For the text-containing cell, return its midpoint in [X, Y] coordinate format. 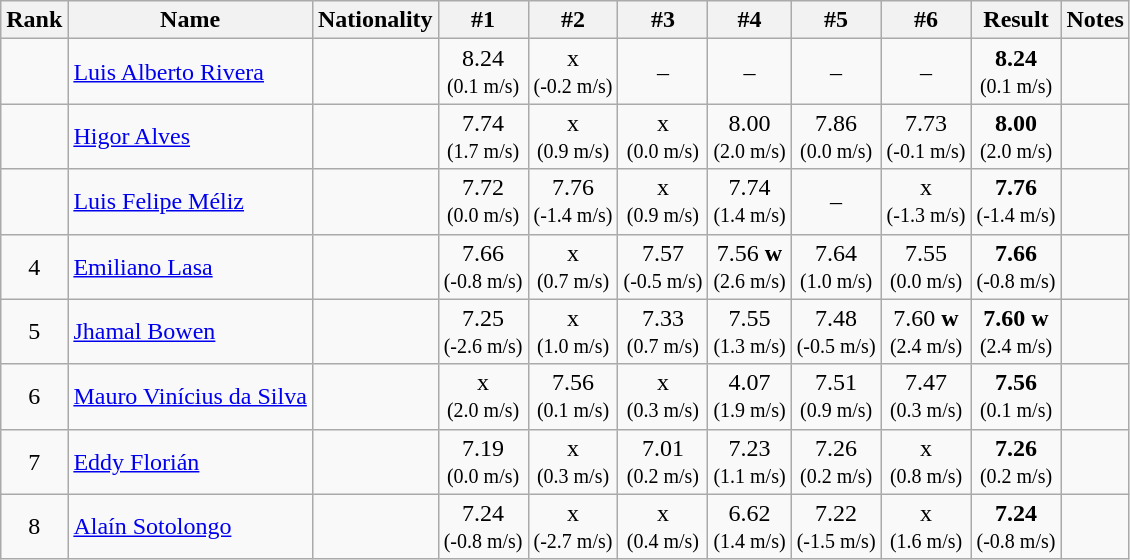
7.66 (-0.8 m/s) [483, 266]
Luis Felipe Méliz [190, 202]
7.60 w (2.4 m/s) [926, 332]
Jhamal Bowen [190, 332]
x (0.7 m/s) [573, 266]
#4 [750, 20]
7.23 (1.1 m/s) [750, 462]
6 [34, 396]
7.01 (0.2 m/s) [663, 462]
x (1.6 m/s) [926, 526]
Nationality [375, 20]
8.24 (0.1 m/s) [483, 72]
8.00(2.0 m/s) [1016, 136]
7.56 (0.1 m/s) [573, 396]
x (1.0 m/s) [573, 332]
7.19 (0.0 m/s) [483, 462]
Name [190, 20]
4 [34, 266]
7.72 (0.0 m/s) [483, 202]
6.62 (1.4 m/s) [750, 526]
8 [34, 526]
8.00 (2.0 m/s) [750, 136]
Mauro Vinícius da Silva [190, 396]
x (-0.2 m/s) [573, 72]
Result [1016, 20]
7.24(-0.8 m/s) [1016, 526]
8.24(0.1 m/s) [1016, 72]
#5 [836, 20]
7.57 (-0.5 m/s) [663, 266]
7 [34, 462]
x (0.4 m/s) [663, 526]
7.64 (1.0 m/s) [836, 266]
Alaín Sotolongo [190, 526]
Notes [1095, 20]
7.66(-0.8 m/s) [1016, 266]
7.48 (-0.5 m/s) [836, 332]
x (2.0 m/s) [483, 396]
4.07 (1.9 m/s) [750, 396]
7.22 (-1.5 m/s) [836, 526]
7.24 (-0.8 m/s) [483, 526]
x (-2.7 m/s) [573, 526]
x (0.8 m/s) [926, 462]
7.76(-1.4 m/s) [1016, 202]
7.51 (0.9 m/s) [836, 396]
7.60 w(2.4 m/s) [1016, 332]
x (-1.3 m/s) [926, 202]
7.33 (0.7 m/s) [663, 332]
#1 [483, 20]
7.74 (1.4 m/s) [750, 202]
7.55 (1.3 m/s) [750, 332]
Luis Alberto Rivera [190, 72]
7.26(0.2 m/s) [1016, 462]
Rank [34, 20]
7.56(0.1 m/s) [1016, 396]
x (0.0 m/s) [663, 136]
7.55 (0.0 m/s) [926, 266]
#3 [663, 20]
#2 [573, 20]
#6 [926, 20]
7.73 (-0.1 m/s) [926, 136]
7.47 (0.3 m/s) [926, 396]
Eddy Florián [190, 462]
7.76 (-1.4 m/s) [573, 202]
Higor Alves [190, 136]
7.25 (-2.6 m/s) [483, 332]
Emiliano Lasa [190, 266]
7.26 (0.2 m/s) [836, 462]
7.86 (0.0 m/s) [836, 136]
7.56 w (2.6 m/s) [750, 266]
7.74 (1.7 m/s) [483, 136]
5 [34, 332]
